Return [x, y] of the center of cell containing provided text 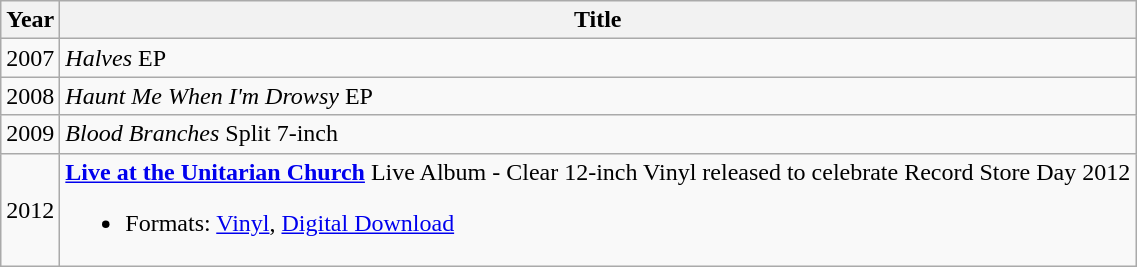
2008 [30, 96]
Live at the Unitarian Church Live Album - Clear 12-inch Vinyl released to celebrate Record Store Day 2012Formats: Vinyl, Digital Download [598, 210]
Year [30, 20]
2007 [30, 58]
Halves EP [598, 58]
2009 [30, 134]
Blood Branches Split 7-inch [598, 134]
2012 [30, 210]
Haunt Me When I'm Drowsy EP [598, 96]
Title [598, 20]
